Return [X, Y] of the center of cell containing provided text 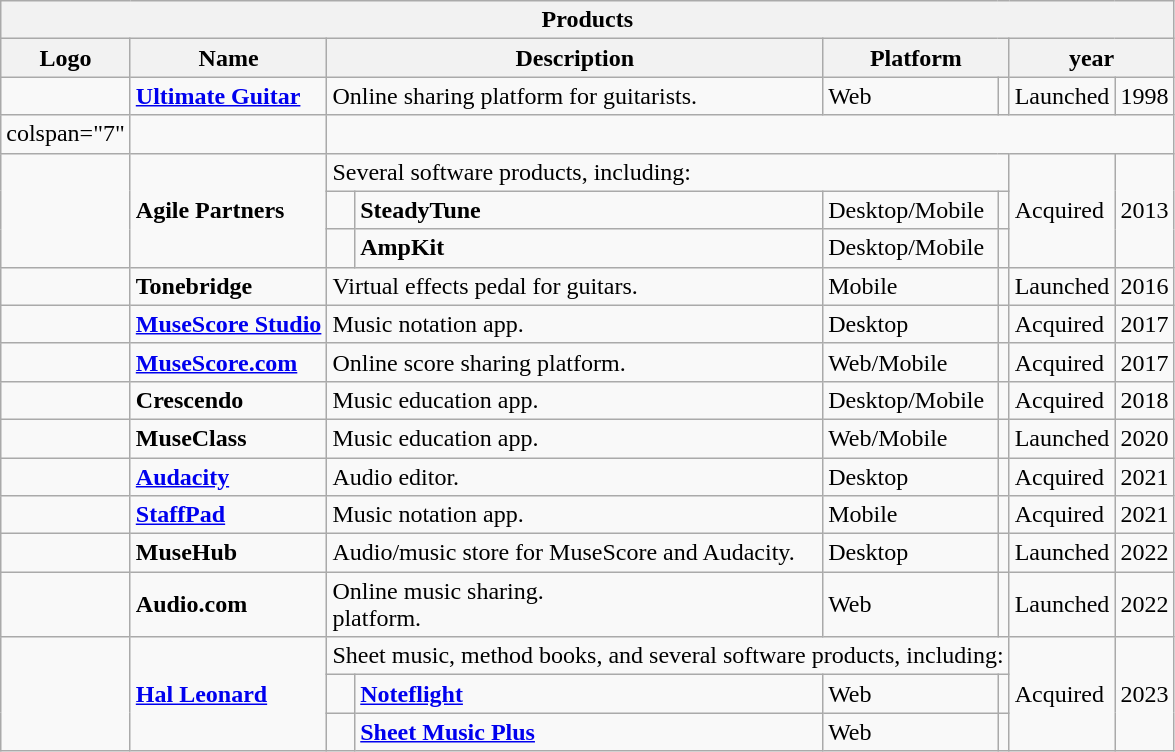
1998 [1144, 96]
Tonebridge [228, 286]
MuseScore.com [228, 362]
Virtual effects pedal for guitars. [575, 286]
Agile Partners [228, 210]
Audio editor. [575, 477]
year [1092, 58]
2020 [1144, 438]
MuseClass [228, 438]
2023 [1144, 694]
2013 [1144, 210]
Audio/music store for MuseScore and Audacity. [575, 553]
Logo [66, 58]
MuseHub [228, 553]
Description [575, 58]
Online sharing platform for guitarists. [575, 96]
Several software products, including: [668, 172]
Crescendo [228, 400]
2016 [1144, 286]
Sheet Music Plus [589, 732]
Online score sharing platform. [575, 362]
colspan="7" [66, 134]
MuseScore Studio [228, 324]
Name [228, 58]
SteadyTune [589, 210]
Sheet music, method books, and several software products, including: [668, 656]
Audio.com [228, 604]
2018 [1144, 400]
Hal Leonard [228, 694]
StaffPad [228, 515]
Online music sharing.platform. [575, 604]
Noteflight [589, 694]
Audacity [228, 477]
Platform [916, 58]
Products [588, 20]
Ultimate Guitar [228, 96]
AmpKit [589, 248]
